For the text-containing cell, return its midpoint in [X, Y] coordinate format. 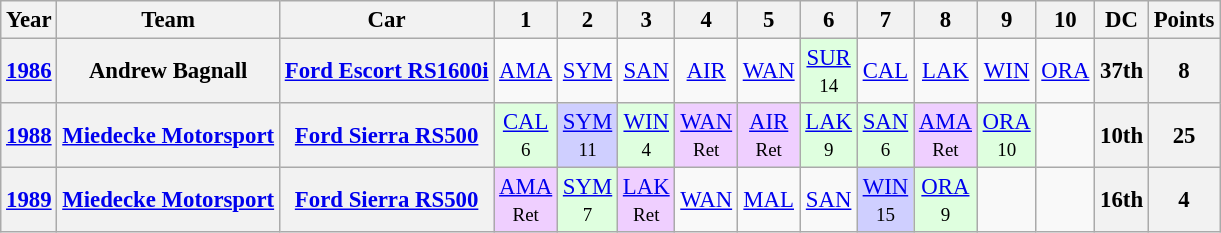
37th [1122, 72]
Points [1184, 20]
WIN15 [885, 200]
1988 [29, 136]
AIRRet [768, 136]
25 [1184, 136]
AMA [526, 72]
WIN [1006, 72]
9 [1006, 20]
DC [1122, 20]
LAK [946, 72]
SYM7 [588, 200]
SUR14 [828, 72]
16th [1122, 200]
2 [588, 20]
10th [1122, 136]
7 [885, 20]
AIR [706, 72]
1 [526, 20]
SYM [588, 72]
SAN6 [885, 136]
WIN4 [646, 136]
ORA [1066, 72]
10 [1066, 20]
1986 [29, 72]
SYM11 [588, 136]
Team [168, 20]
WANRet [706, 136]
3 [646, 20]
CAL [885, 72]
Car [386, 20]
Year [29, 20]
LAKRet [646, 200]
6 [828, 20]
Andrew Bagnall [168, 72]
5 [768, 20]
CAL6 [526, 136]
LAK9 [828, 136]
Ford Escort RS1600i [386, 72]
ORA10 [1006, 136]
MAL [768, 200]
1989 [29, 200]
ORA9 [946, 200]
